Return (x, y) of the center of cell containing provided text 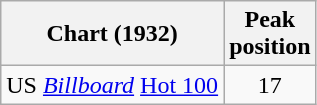
US Billboard Hot 100 (112, 85)
17 (270, 85)
Chart (1932) (112, 34)
Peakposition (270, 34)
